Output the (x, y) coordinate of the center of the cell containing the given text.  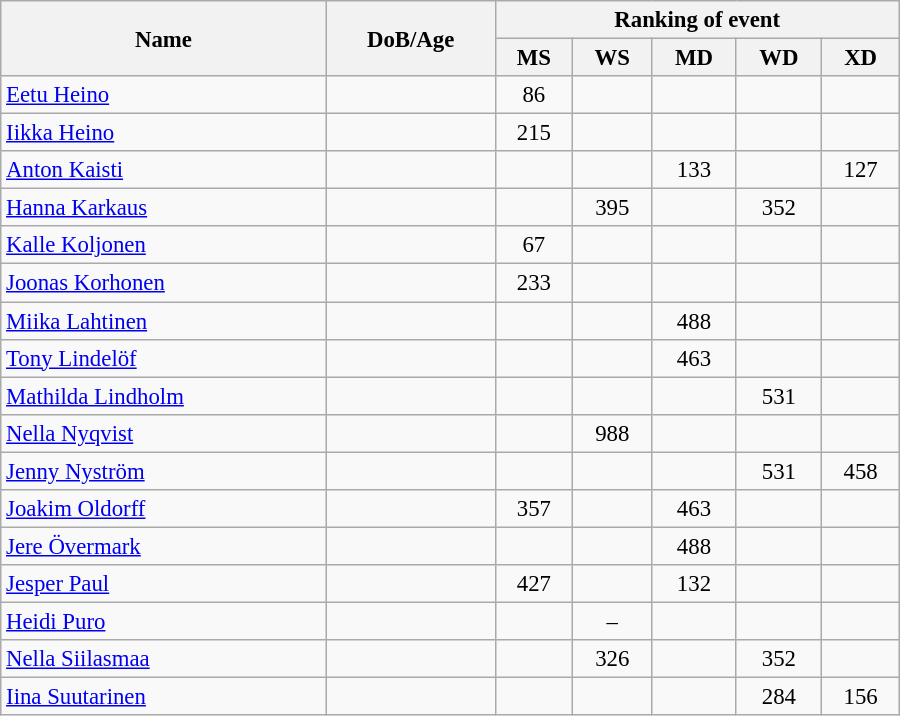
XD (860, 58)
MS (534, 58)
Joakim Oldorff (164, 509)
395 (612, 208)
988 (612, 433)
– (612, 621)
Nella Siilasmaa (164, 659)
Heidi Puro (164, 621)
Jenny Nyström (164, 471)
458 (860, 471)
Iina Suutarinen (164, 697)
Kalle Koljonen (164, 245)
Eetu Heino (164, 95)
Tony Lindelöf (164, 358)
127 (860, 170)
WD (779, 58)
Jesper Paul (164, 584)
Iikka Heino (164, 133)
86 (534, 95)
357 (534, 509)
133 (694, 170)
233 (534, 283)
Nella Nyqvist (164, 433)
MD (694, 58)
215 (534, 133)
Anton Kaisti (164, 170)
132 (694, 584)
427 (534, 584)
326 (612, 659)
Mathilda Lindholm (164, 396)
284 (779, 697)
156 (860, 697)
Hanna Karkaus (164, 208)
Jere Övermark (164, 546)
DoB/Age (410, 38)
Ranking of event (697, 20)
Miika Lahtinen (164, 321)
WS (612, 58)
Name (164, 38)
67 (534, 245)
Joonas Korhonen (164, 283)
